Scan for the cell matching the given text and deliver its [x, y] coordinate at center. 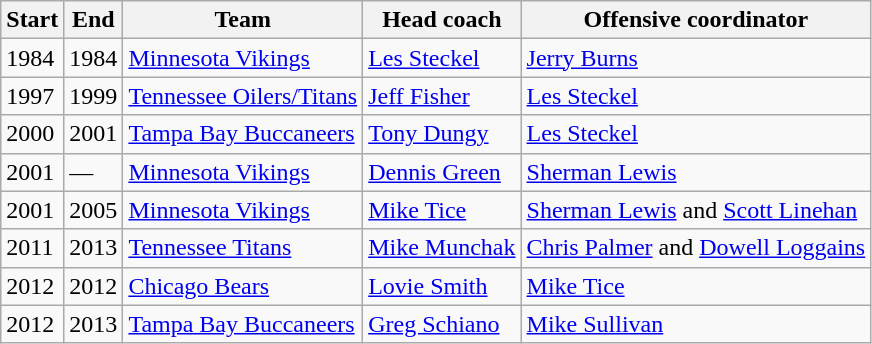
1999 [94, 96]
Sherman Lewis and Scott Linehan [696, 210]
2005 [94, 210]
Chris Palmer and Dowell Loggains [696, 248]
Mike Munchak [442, 248]
Lovie Smith [442, 286]
Tony Dungy [442, 134]
2000 [32, 134]
2011 [32, 248]
Team [243, 20]
Tennessee Oilers/Titans [243, 96]
End [94, 20]
Dennis Green [442, 172]
Start [32, 20]
Offensive coordinator [696, 20]
— [94, 172]
Mike Sullivan [696, 324]
Head coach [442, 20]
Sherman Lewis [696, 172]
1997 [32, 96]
Tennessee Titans [243, 248]
Jerry Burns [696, 58]
Greg Schiano [442, 324]
Chicago Bears [243, 286]
Jeff Fisher [442, 96]
